Scan for the cell matching the given text and deliver its (X, Y) coordinate at center. 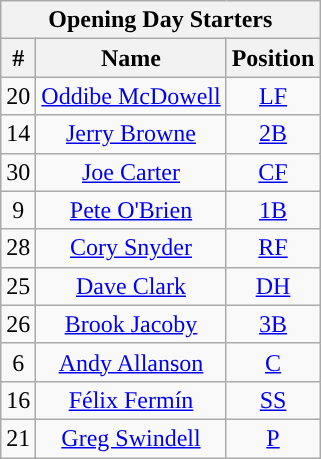
Félix Fermín (131, 400)
Greg Swindell (131, 438)
30 (18, 172)
Pete O'Brien (131, 210)
Andy Allanson (131, 362)
26 (18, 324)
28 (18, 248)
RF (273, 248)
2B (273, 134)
Dave Clark (131, 286)
C (273, 362)
Name (131, 58)
25 (18, 286)
LF (273, 96)
3B (273, 324)
Jerry Browne (131, 134)
6 (18, 362)
14 (18, 134)
21 (18, 438)
SS (273, 400)
P (273, 438)
Oddibe McDowell (131, 96)
Position (273, 58)
Brook Jacoby (131, 324)
16 (18, 400)
# (18, 58)
20 (18, 96)
DH (273, 286)
CF (273, 172)
9 (18, 210)
Cory Snyder (131, 248)
Joe Carter (131, 172)
Opening Day Starters (160, 20)
1B (273, 210)
